From the cell containing the given text, extract its center point as (X, Y) coordinate. 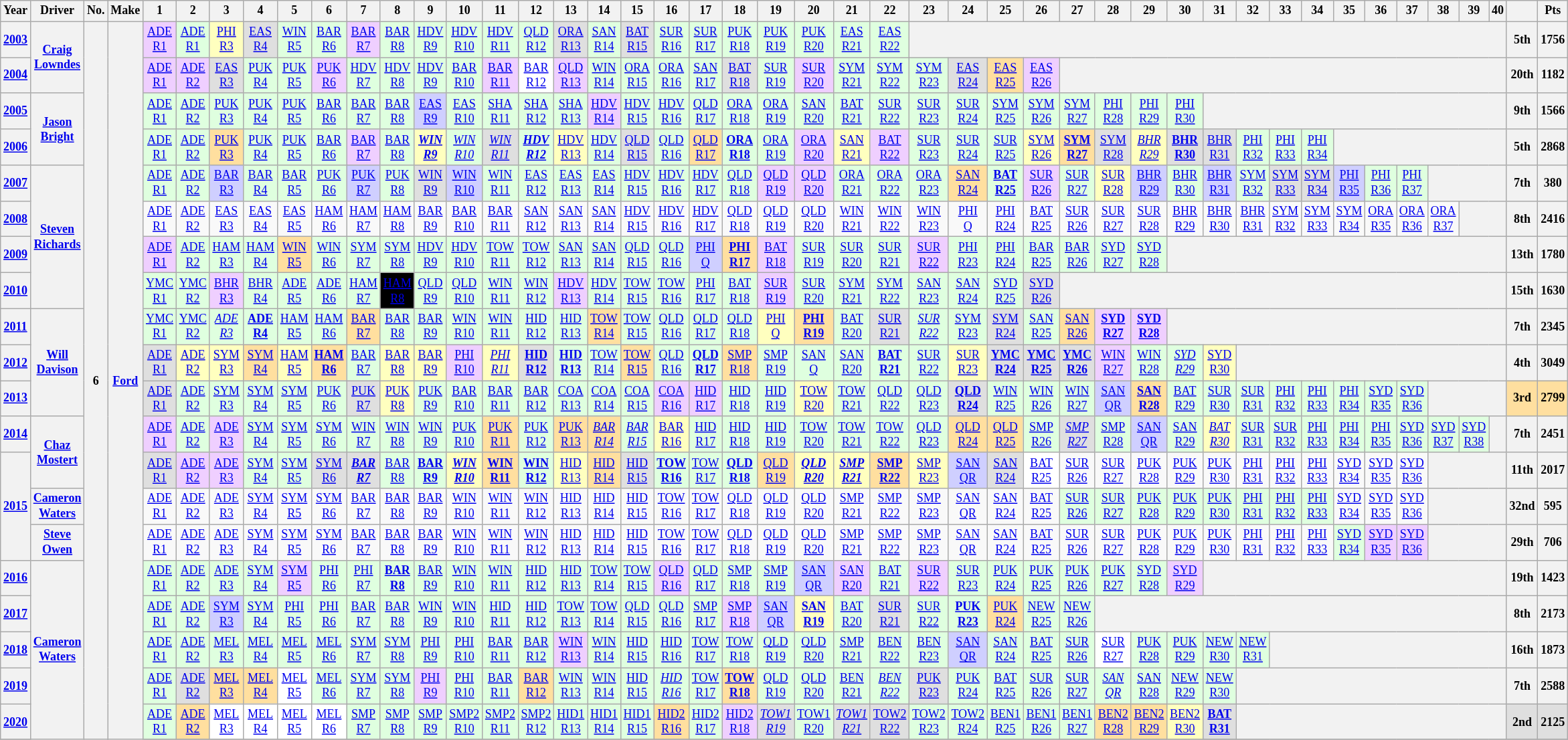
ADER5 (294, 291)
SANR17 (705, 76)
BARR4 (261, 183)
2018 (16, 650)
2010 (16, 291)
SYDR38 (1474, 434)
10 (464, 11)
WINR22 (889, 219)
PHIR5 (294, 614)
ADER6 (329, 291)
Jason Bright (57, 128)
SMPR28 (1113, 434)
HID1R14 (604, 722)
2012 (16, 363)
2588 (1553, 686)
PHIR29 (1149, 111)
PHIR19 (814, 327)
PHIR3 (226, 39)
2015 (16, 506)
4 (261, 11)
NEWR26 (1077, 614)
Driver (57, 11)
PHIR11 (501, 363)
HDVR11 (501, 39)
COAR14 (604, 399)
Craig Lowndes (57, 58)
ORAR36 (1412, 219)
2013 (16, 399)
HIDR11 (501, 614)
2008 (16, 219)
PUKR11 (501, 434)
20 (814, 11)
BARR16 (671, 434)
HID2R16 (671, 722)
2003 (16, 39)
BARR26 (1077, 255)
EASR24 (968, 76)
Steven Richards (57, 237)
4th (1522, 363)
Will Davison (57, 363)
SMP2R12 (536, 722)
COAR16 (671, 399)
ORAR35 (1381, 219)
16th (1522, 650)
BEN2R28 (1113, 722)
EASR13 (571, 183)
1 (160, 11)
BARR5 (294, 183)
SANR25 (1041, 327)
SANQ (814, 363)
SYDR37 (1443, 434)
2416 (1553, 219)
EASR22 (889, 39)
9 (430, 11)
380 (1553, 183)
8 (398, 11)
1873 (1553, 650)
2451 (1553, 434)
SANR12 (536, 219)
WINR26 (1041, 399)
EASR25 (1005, 76)
QLDR9 (430, 291)
15th (1522, 291)
SMPR27 (1077, 434)
2799 (1553, 399)
EASR26 (1041, 76)
2 (193, 11)
2007 (16, 183)
SURR32 (1286, 434)
11 (501, 11)
2173 (1553, 614)
2020 (16, 722)
SMPR7 (364, 722)
ORAR37 (1443, 219)
QLDR25 (1005, 434)
SHAR11 (501, 111)
PUKR26 (1077, 578)
BHRR4 (261, 291)
HDVR7 (364, 76)
YMCR25 (1041, 363)
26 (1041, 11)
39 (1474, 11)
PUKR18 (739, 39)
2345 (1553, 327)
7 (364, 11)
23 (929, 11)
14 (604, 11)
EASR12 (536, 183)
TOWR11 (501, 255)
35 (1349, 11)
12 (536, 11)
BENR21 (851, 686)
3049 (1553, 363)
SANR23 (929, 291)
13th (1522, 255)
1756 (1553, 39)
BARR3 (226, 183)
706 (1553, 542)
SHAR12 (536, 111)
SYMR24 (1005, 327)
SYMR25 (1005, 111)
BENR23 (929, 650)
18 (739, 11)
WINR23 (929, 219)
PHIR28 (1113, 111)
9th (1522, 111)
24 (968, 11)
PUKR13 (571, 434)
PUKR10 (464, 434)
25 (1005, 11)
BATR30 (1219, 434)
SURR30 (1219, 399)
33 (1286, 11)
SMPR17 (705, 614)
HID1R13 (571, 722)
SHAR13 (571, 111)
SYDR30 (1219, 363)
EASR9 (430, 111)
ORAR15 (637, 76)
TOW1R19 (775, 722)
QLDR12 (536, 39)
ORAR16 (671, 76)
595 (1553, 506)
TOWR22 (889, 434)
EASR21 (851, 39)
NEWR29 (1185, 686)
COAR13 (571, 399)
30 (1185, 11)
15 (637, 11)
20th (1522, 76)
TOWR13 (571, 614)
Pts (1553, 11)
QLDR22 (889, 399)
19 (775, 11)
EASR10 (464, 111)
WINR28 (1149, 363)
1182 (1553, 76)
BEN2R30 (1185, 722)
WINR6 (329, 255)
Make (126, 11)
40 (1498, 11)
2004 (16, 76)
ORAR20 (814, 147)
WINR21 (851, 219)
TOW2R22 (889, 722)
2016 (16, 578)
BHRR3 (226, 291)
TOW2R24 (968, 722)
ORAR21 (851, 183)
2125 (1553, 722)
HDVR12 (536, 147)
EASR14 (604, 183)
37 (1412, 11)
PUKR19 (775, 39)
34 (1317, 11)
PHIR23 (968, 255)
HAMR3 (226, 255)
SURR17 (705, 39)
1780 (1553, 255)
NEWR31 (1253, 650)
YMCR26 (1077, 363)
29th (1522, 542)
ORAR22 (889, 183)
28 (1113, 11)
38 (1443, 11)
31 (1219, 11)
HDVR8 (398, 76)
2006 (16, 147)
TOWR12 (536, 255)
27 (1077, 11)
SMP2R11 (501, 722)
EASR5 (294, 219)
ORAR23 (929, 183)
PUKR12 (536, 434)
BEN1R26 (1041, 722)
BATR31 (1219, 722)
Steve Owen (57, 542)
SANR19 (814, 614)
32nd (1522, 506)
HAMR4 (261, 255)
Chaz Mostert (57, 452)
NEWR25 (1041, 614)
3rd (1522, 399)
QLDR13 (571, 76)
SYDR25 (1005, 291)
TOW2R23 (929, 722)
11th (1522, 470)
1630 (1553, 291)
BARR25 (1041, 255)
2868 (1553, 147)
Ford (126, 380)
BATR22 (889, 147)
SMPR26 (1041, 434)
TOW1R21 (851, 722)
32 (1253, 11)
3 (226, 11)
HID1R15 (637, 722)
ORAR13 (571, 39)
5 (294, 11)
2005 (16, 111)
WINR25 (1005, 399)
17 (705, 11)
BATR15 (637, 39)
2019 (16, 686)
Year (16, 11)
BEN1R27 (1077, 722)
BATR29 (1185, 399)
COAR15 (637, 399)
SMPR9 (430, 722)
21 (851, 11)
HID2R17 (705, 722)
SMPR8 (398, 722)
PUKR27 (1113, 578)
1566 (1553, 111)
PUKR20 (814, 39)
29 (1149, 11)
19th (1522, 578)
ADER4 (261, 327)
2nd (1522, 722)
BARR14 (604, 434)
No. (96, 11)
2014 (16, 434)
36 (1381, 11)
YMCR24 (1005, 363)
PHIR37 (1412, 183)
PUKR9 (430, 399)
1423 (1553, 578)
BARR15 (637, 434)
2009 (16, 255)
SANR29 (1185, 434)
HID2R18 (739, 722)
BEN2R29 (1149, 722)
SYMR28 (1113, 147)
BEN1R25 (1005, 722)
QLDR10 (464, 291)
SURR25 (1005, 147)
16 (671, 11)
2011 (16, 327)
TOW1R20 (814, 722)
PHIR36 (1381, 183)
WINR7 (364, 434)
22 (889, 11)
PHIR7 (364, 578)
SURR16 (671, 39)
SANR26 (1077, 327)
PHIR30 (1185, 111)
13 (571, 11)
WINR8 (398, 434)
SMP2R10 (464, 722)
PUKR25 (1041, 578)
SYDR26 (1041, 291)
SANR21 (851, 147)
